Pinpoint the cell where the given text exists, returning its (X, Y) midpoint coordinate. 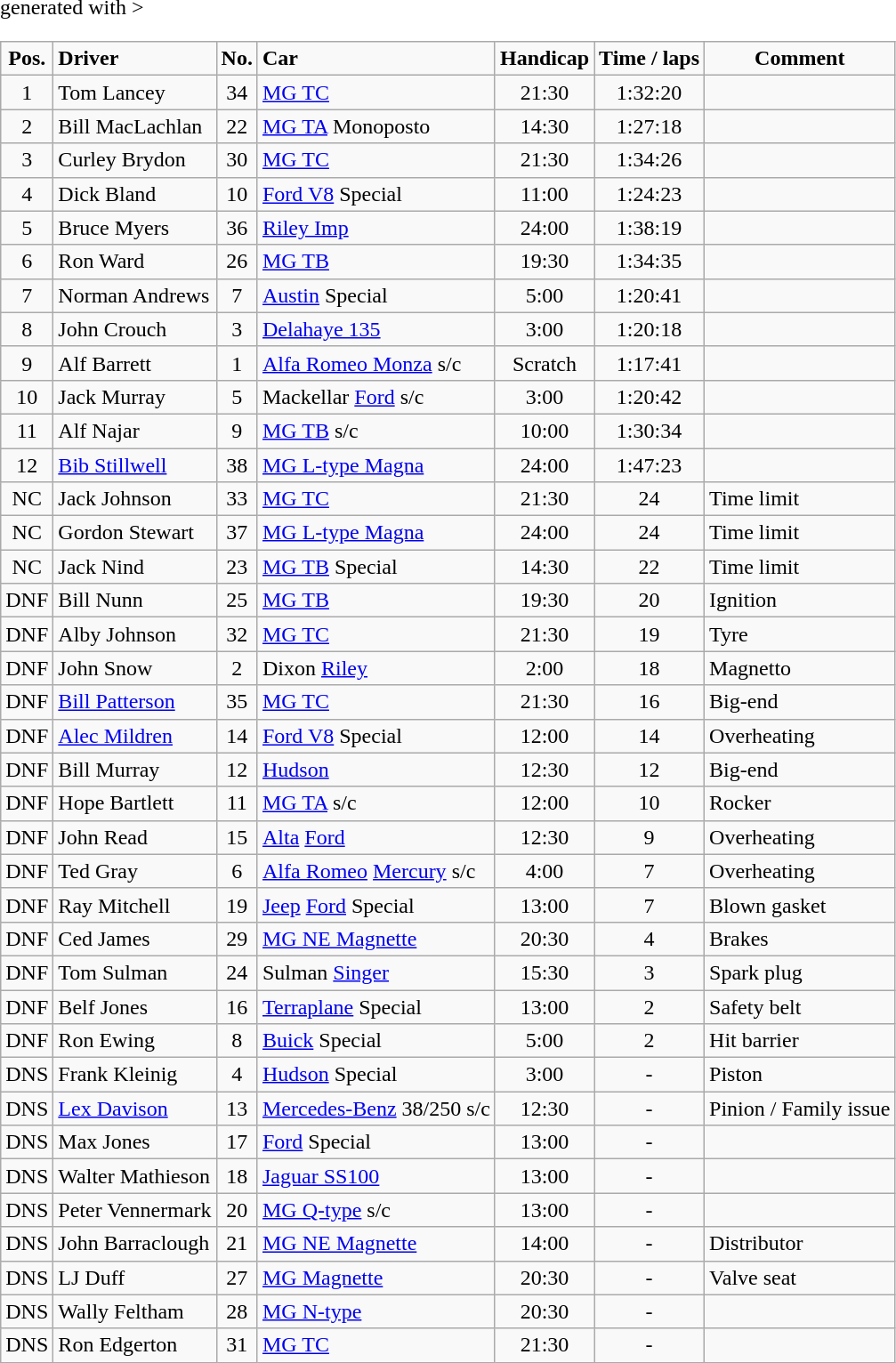
Time / laps (650, 59)
27 (237, 1278)
30 (237, 160)
1:34:35 (650, 262)
1:30:34 (650, 431)
MG N-type (375, 1311)
Frank Kleinig (135, 1075)
Jack Murray (135, 397)
Alfa Romeo Mercury s/c (375, 871)
MG TB Special (375, 567)
MG TA s/c (375, 803)
Jeep Ford Special (375, 905)
23 (237, 567)
John Snow (135, 668)
Buick Special (375, 1041)
Belf Jones (135, 1006)
34 (237, 93)
Alf Najar (135, 431)
Handicap (545, 59)
Mercedes-Benz 38/250 s/c (375, 1109)
Hudson (375, 770)
37 (237, 533)
Gordon Stewart (135, 533)
Lex Davison (135, 1109)
Bruce Myers (135, 228)
No. (237, 59)
1:47:23 (650, 465)
29 (237, 939)
1:38:19 (650, 228)
Hit barrier (800, 1041)
Ron Ward (135, 262)
Piston (800, 1075)
Riley Imp (375, 228)
38 (237, 465)
John Crouch (135, 329)
Alta Ford (375, 837)
Pinion / Family issue (800, 1109)
Ron Ewing (135, 1041)
Driver (135, 59)
Walter Mathieson (135, 1176)
Comment (800, 59)
Ted Gray (135, 871)
Alby Johnson (135, 634)
Austin Special (375, 295)
21 (237, 1244)
Ray Mitchell (135, 905)
1:32:20 (650, 93)
Peter Vennermark (135, 1210)
10:00 (545, 431)
Curley Brydon (135, 160)
Dick Bland (135, 194)
Magnetto (800, 668)
Bill Patterson (135, 702)
Mackellar Ford s/c (375, 397)
Bib Stillwell (135, 465)
1:34:26 (650, 160)
Hudson Special (375, 1075)
Bill Murray (135, 770)
Delahaye 135 (375, 329)
Tom Lancey (135, 93)
Alec Mildren (135, 736)
Hope Bartlett (135, 803)
Jack Johnson (135, 499)
Pos. (27, 59)
1:27:18 (650, 126)
Safety belt (800, 1006)
MG TA Monoposto (375, 126)
1:20:18 (650, 329)
MG TB s/c (375, 431)
Wally Feltham (135, 1311)
Ron Edgerton (135, 1345)
14:00 (545, 1244)
31 (237, 1345)
MG Magnette (375, 1278)
28 (237, 1311)
1:17:41 (650, 363)
15:30 (545, 972)
11:00 (545, 194)
Scratch (545, 363)
Norman Andrews (135, 295)
Brakes (800, 939)
Max Jones (135, 1142)
Tom Sulman (135, 972)
Ignition (800, 601)
Bill Nunn (135, 601)
Tyre (800, 634)
33 (237, 499)
Blown gasket (800, 905)
John Barraclough (135, 1244)
Ford Special (375, 1142)
Spark plug (800, 972)
Sulman Singer (375, 972)
John Read (135, 837)
Rocker (800, 803)
35 (237, 702)
MG Q-type s/c (375, 1210)
1:20:41 (650, 295)
1:20:42 (650, 397)
Bill MacLachlan (135, 126)
13 (237, 1109)
25 (237, 601)
32 (237, 634)
4:00 (545, 871)
2:00 (545, 668)
1:24:23 (650, 194)
LJ Duff (135, 1278)
Valve seat (800, 1278)
Jaguar SS100 (375, 1176)
17 (237, 1142)
36 (237, 228)
Jack Nind (135, 567)
Alfa Romeo Monza s/c (375, 363)
Car (375, 59)
Terraplane Special (375, 1006)
Distributor (800, 1244)
15 (237, 837)
26 (237, 262)
Dixon Riley (375, 668)
Alf Barrett (135, 363)
Ced James (135, 939)
